Find where the given text appears and provide that cell's center as [X, Y] coordinate. 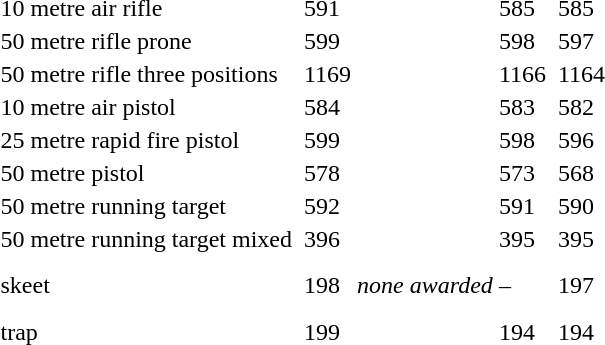
591 [522, 206]
395 [522, 239]
none awarded [426, 286]
1169 [327, 74]
1166 [522, 74]
198 [327, 286]
578 [327, 173]
584 [327, 107]
592 [327, 206]
573 [522, 173]
– [522, 286]
583 [522, 107]
396 [327, 239]
